Scan for the cell matching the given text and deliver its (X, Y) coordinate at center. 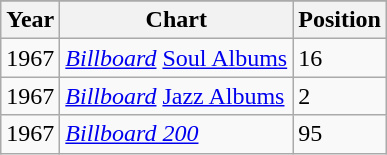
2 (340, 96)
Billboard 200 (176, 134)
95 (340, 134)
Year (30, 20)
Billboard Jazz Albums (176, 96)
Chart (176, 20)
Billboard Soul Albums (176, 58)
Position (340, 20)
16 (340, 58)
